Output the (X, Y) coordinate of the center of the cell containing the given text.  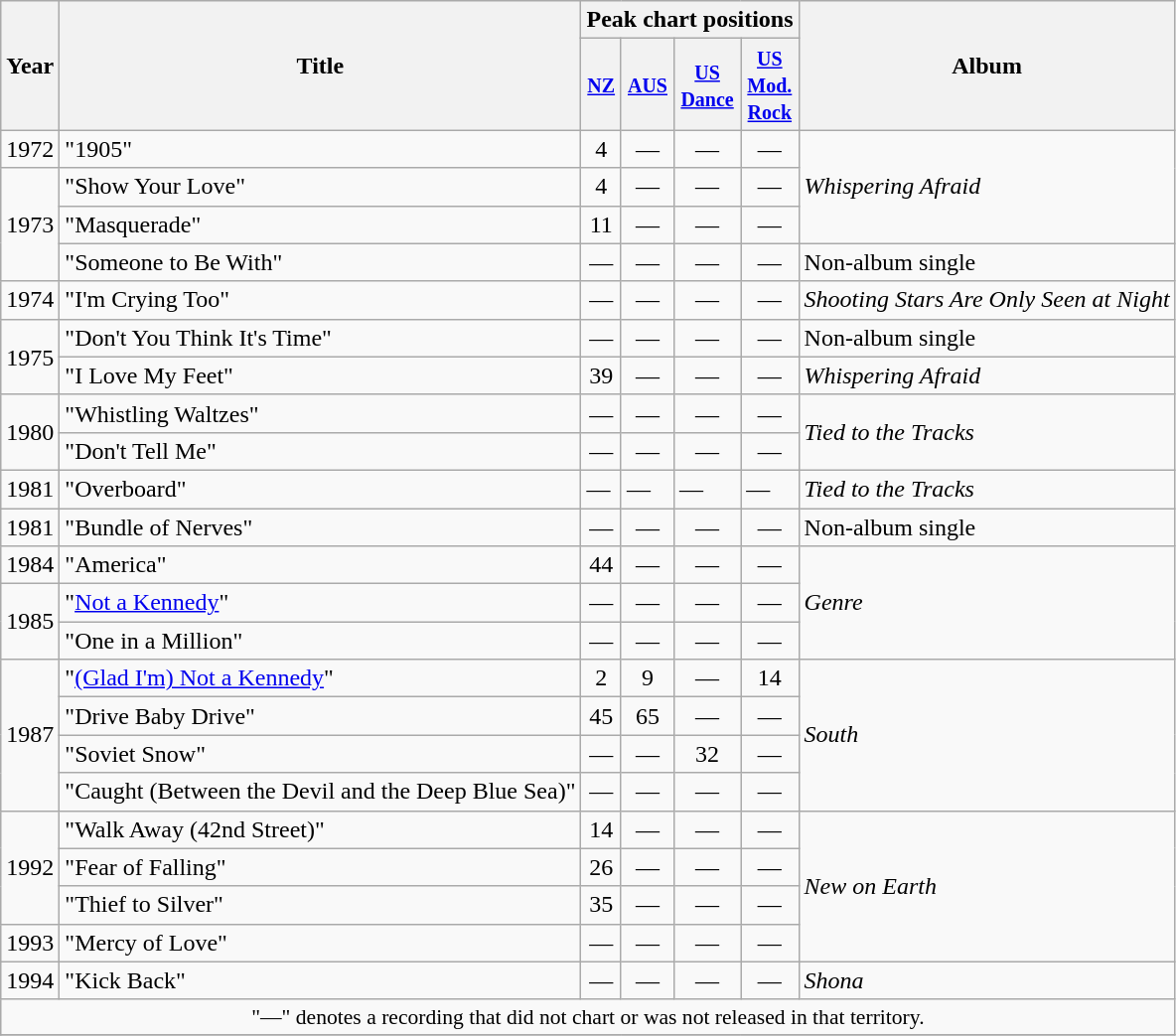
"Thief to Silver" (320, 905)
AUS (648, 84)
"Someone to Be With" (320, 262)
"Drive Baby Drive" (320, 716)
"Bundle of Nerves" (320, 527)
"Show Your Love" (320, 187)
1992 (30, 867)
11 (601, 224)
9 (648, 678)
"Overboard" (320, 489)
"Don't You Think It's Time" (320, 338)
"One in a Million" (320, 641)
1987 (30, 735)
"Whistling Waltzes" (320, 413)
"America" (320, 565)
"Caught (Between the Devil and the Deep Blue Sea)" (320, 792)
1994 (30, 980)
2 (601, 678)
Title (320, 66)
1974 (30, 300)
65 (648, 716)
USMod.Rock (770, 84)
NZ (601, 84)
35 (601, 905)
45 (601, 716)
Peak chart positions (689, 20)
1985 (30, 622)
New on Earth (987, 886)
39 (601, 375)
Album (987, 66)
"Fear of Falling" (320, 867)
1993 (30, 943)
Shona (987, 980)
1984 (30, 565)
South (987, 735)
1973 (30, 224)
Year (30, 66)
1980 (30, 432)
"Mercy of Love" (320, 943)
"1905" (320, 149)
"I Love My Feet" (320, 375)
"Don't Tell Me" (320, 451)
26 (601, 867)
Shooting Stars Are Only Seen at Night (987, 300)
1975 (30, 357)
"I'm Crying Too" (320, 300)
"(Glad I'm) Not a Kennedy" (320, 678)
"Kick Back" (320, 980)
Genre (987, 603)
44 (601, 565)
1972 (30, 149)
"Walk Away (42nd Street)" (320, 829)
USDance (707, 84)
"Masquerade" (320, 224)
32 (707, 754)
"—" denotes a recording that did not chart or was not released in that territory. (588, 1017)
"Soviet Snow" (320, 754)
"Not a Kennedy" (320, 603)
